Identify which cell holds the provided text, then report its (x, y) central coordinate. 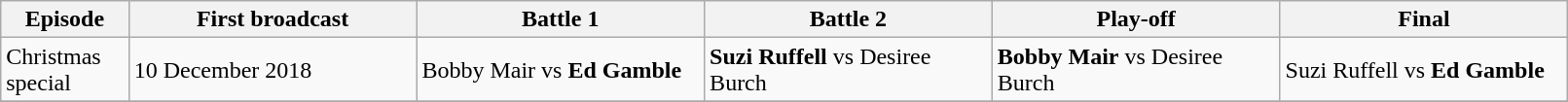
Episode (64, 19)
Final (1424, 19)
Suzi Ruffell vs Ed Gamble (1424, 70)
Bobby Mair vs Ed Gamble (561, 70)
Christmas special (64, 70)
First broadcast (273, 19)
Battle 2 (849, 19)
10 December 2018 (273, 70)
Bobby Mair vs Desiree Burch (1136, 70)
Battle 1 (561, 19)
Suzi Ruffell vs Desiree Burch (849, 70)
Play-off (1136, 19)
